Scan for the cell matching the given text and deliver its (x, y) coordinate at center. 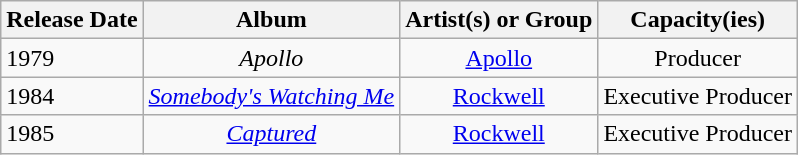
1979 (72, 58)
Producer (698, 58)
Captured (272, 134)
1985 (72, 134)
Release Date (72, 20)
Somebody's Watching Me (272, 96)
Artist(s) or Group (499, 20)
1984 (72, 96)
Album (272, 20)
Capacity(ies) (698, 20)
